Return the (X, Y) coordinate for the center point of the cell that contains the specified text.  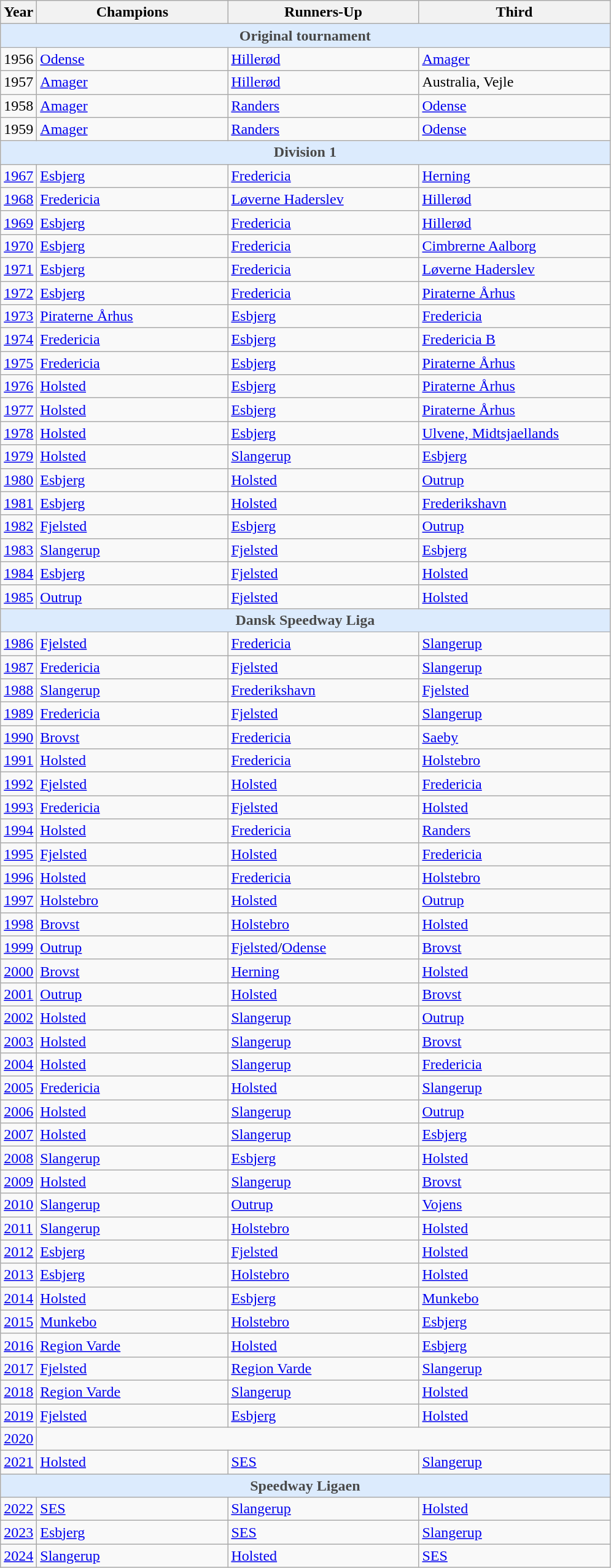
Fjelsted/Odense (323, 947)
2006 (18, 1111)
2024 (18, 1556)
1956 (18, 59)
Third (515, 12)
Australia, Vejle (515, 82)
2023 (18, 1532)
1982 (18, 527)
1987 (18, 667)
Year (18, 12)
1992 (18, 784)
1970 (18, 246)
1975 (18, 363)
2016 (18, 1345)
2004 (18, 1065)
1989 (18, 714)
1986 (18, 643)
1971 (18, 269)
Fredericia B (515, 340)
1957 (18, 82)
1985 (18, 597)
Ulvene, Midtsjaellands (515, 433)
1991 (18, 761)
1990 (18, 737)
Original tournament (305, 36)
Dansk Speedway Liga (305, 620)
1996 (18, 877)
1959 (18, 129)
2014 (18, 1298)
2002 (18, 1017)
1995 (18, 854)
1998 (18, 924)
1988 (18, 691)
Speedway Ligaen (305, 1486)
2007 (18, 1135)
Champions (133, 12)
2013 (18, 1275)
1968 (18, 199)
1980 (18, 480)
1983 (18, 550)
2019 (18, 1415)
1994 (18, 831)
2009 (18, 1182)
1974 (18, 340)
1958 (18, 106)
2000 (18, 971)
1999 (18, 947)
1979 (18, 457)
2001 (18, 994)
2021 (18, 1462)
1967 (18, 176)
2003 (18, 1041)
Runners-Up (323, 12)
1997 (18, 901)
1976 (18, 386)
1973 (18, 316)
Cimbrerne Aalborg (515, 246)
1993 (18, 807)
1981 (18, 503)
2011 (18, 1228)
2010 (18, 1205)
1972 (18, 293)
2015 (18, 1322)
1969 (18, 222)
Vojens (515, 1205)
1984 (18, 573)
2022 (18, 1509)
2012 (18, 1252)
Saeby (515, 737)
1977 (18, 410)
2008 (18, 1158)
Division 1 (305, 152)
1978 (18, 433)
2018 (18, 1392)
2020 (18, 1439)
2005 (18, 1088)
2017 (18, 1368)
